From the cell containing the given text, extract its center point as (x, y) coordinate. 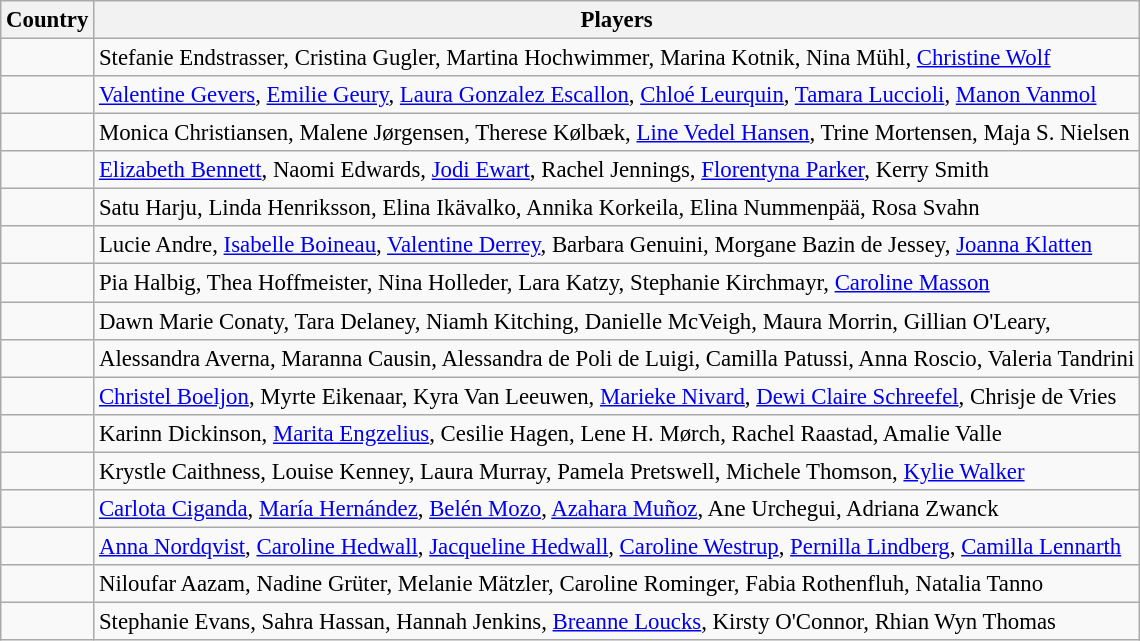
Stefanie Endstrasser, Cristina Gugler, Martina Hochwimmer, Marina Kotnik, Nina Mühl, Christine Wolf (617, 58)
Dawn Marie Conaty, Tara Delaney, Niamh Kitching, Danielle McVeigh, Maura Morrin, Gillian O'Leary, (617, 321)
Alessandra Averna, Maranna Causin, Alessandra de Poli de Luigi, Camilla Patussi, Anna Roscio, Valeria Tandrini (617, 358)
Pia Halbig, Thea Hoffmeister, Nina Holleder, Lara Katzy, Stephanie Kirchmayr, Caroline Masson (617, 283)
Carlota Ciganda, María Hernández, Belén Mozo, Azahara Muñoz, Ane Urchegui, Adriana Zwanck (617, 509)
Players (617, 20)
Valentine Gevers, Emilie Geury, Laura Gonzalez Escallon, Chloé Leurquin, Tamara Luccioli, Manon Vanmol (617, 95)
Krystle Caithness, Louise Kenney, Laura Murray, Pamela Pretswell, Michele Thomson, Kylie Walker (617, 471)
Country (48, 20)
Satu Harju, Linda Henriksson, Elina Ikävalko, Annika Korkeila, Elina Nummenpää, Rosa Svahn (617, 208)
Niloufar Aazam, Nadine Grüter, Melanie Mätzler, Caroline Rominger, Fabia Rothenfluh, Natalia Tanno (617, 584)
Elizabeth Bennett, Naomi Edwards, Jodi Ewart, Rachel Jennings, Florentyna Parker, Kerry Smith (617, 170)
Monica Christiansen, Malene Jørgensen, Therese Kølbæk, Line Vedel Hansen, Trine Mortensen, Maja S. Nielsen (617, 133)
Anna Nordqvist, Caroline Hedwall, Jacqueline Hedwall, Caroline Westrup, Pernilla Lindberg, Camilla Lennarth (617, 546)
Lucie Andre, Isabelle Boineau, Valentine Derrey, Barbara Genuini, Morgane Bazin de Jessey, Joanna Klatten (617, 245)
Christel Boeljon, Myrte Eikenaar, Kyra Van Leeuwen, Marieke Nivard, Dewi Claire Schreefel, Chrisje de Vries (617, 396)
Karinn Dickinson, Marita Engzelius, Cesilie Hagen, Lene H. Mørch, Rachel Raastad, Amalie Valle (617, 433)
Stephanie Evans, Sahra Hassan, Hannah Jenkins, Breanne Loucks, Kirsty O'Connor, Rhian Wyn Thomas (617, 621)
